Provide the [x, y] coordinate of the cell's center where the given text is located.  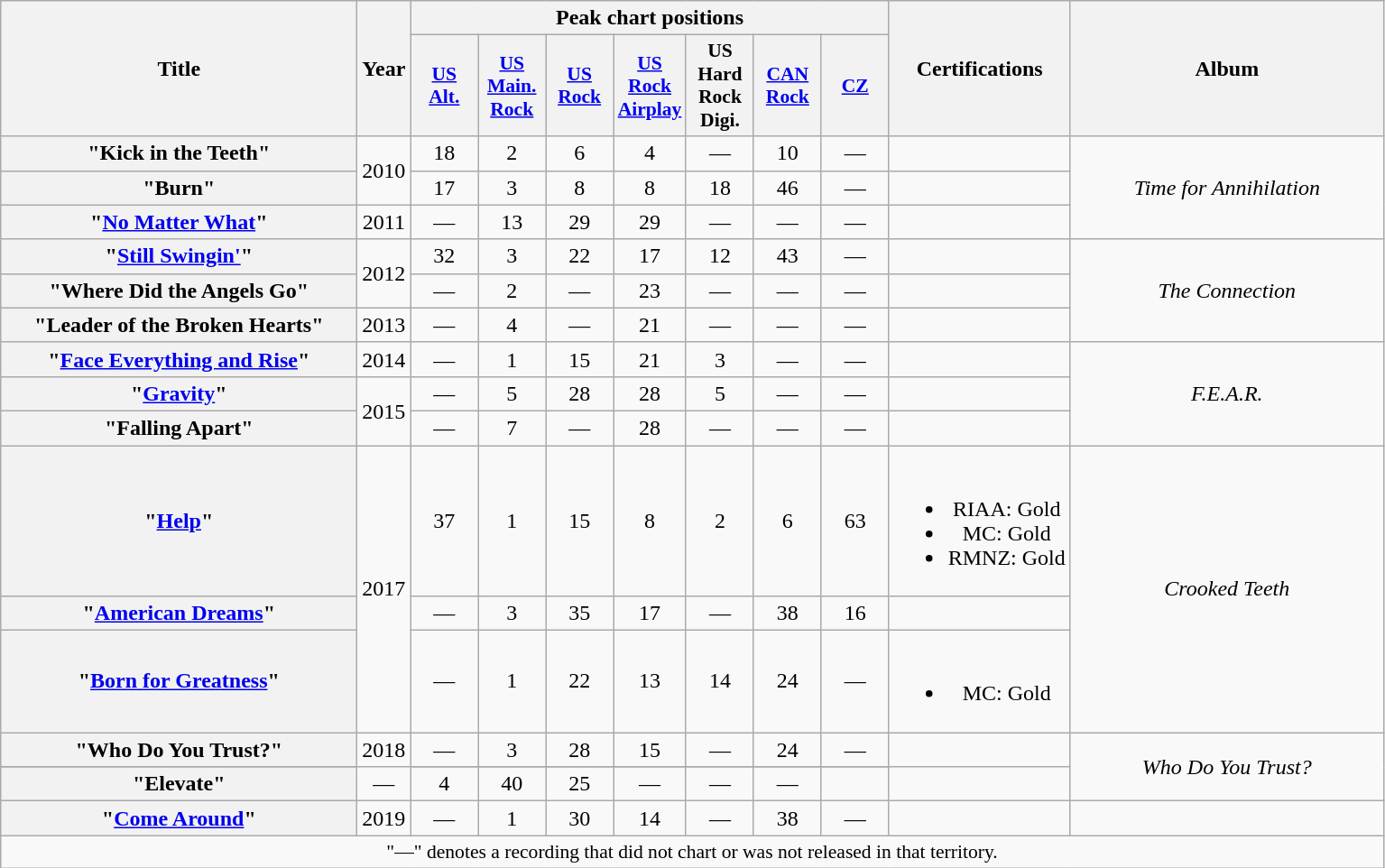
CANRock [787, 86]
"Help" [179, 522]
"Still Swingin'" [179, 256]
40 [512, 784]
USRock Airplay [650, 86]
USMain. Rock [512, 86]
Year [384, 69]
CZ [855, 86]
Peak chart positions [650, 18]
Who Do You Trust? [1227, 767]
RIAA: GoldMC: GoldRMNZ: Gold [980, 522]
"—" denotes a recording that did not chart or was not released in that territory. [693, 852]
"Kick in the Teeth" [179, 153]
MC: Gold [980, 682]
"Come Around" [179, 818]
The Connection [1227, 291]
"Burn" [179, 188]
12 [720, 256]
10 [787, 153]
7 [512, 428]
"American Dreams" [179, 614]
2010 [384, 171]
Crooked Teeth [1227, 589]
"Leader of the Broken Hearts" [179, 325]
US Hard Rock Digi. [720, 86]
2014 [384, 359]
Time for Annihilation [1227, 188]
2012 [384, 273]
"Falling Apart" [179, 428]
35 [579, 614]
2017 [384, 589]
"Who Do You Trust?" [179, 750]
"Gravity" [179, 393]
16 [855, 614]
USAlt. [444, 86]
"No Matter What" [179, 222]
"Where Did the Angels Go" [179, 291]
37 [444, 522]
2018 [384, 750]
32 [444, 256]
2011 [384, 222]
2015 [384, 411]
Album [1227, 69]
46 [787, 188]
63 [855, 522]
Title [179, 69]
Certifications [980, 69]
F.E.A.R. [1227, 393]
30 [579, 818]
"Elevate" [179, 784]
"Face Everything and Rise" [179, 359]
USRock [579, 86]
"Born for Greatness" [179, 682]
2013 [384, 325]
23 [650, 291]
2019 [384, 818]
43 [787, 256]
25 [579, 784]
